Return the [x, y] coordinate for the center point of the cell that contains the specified text.  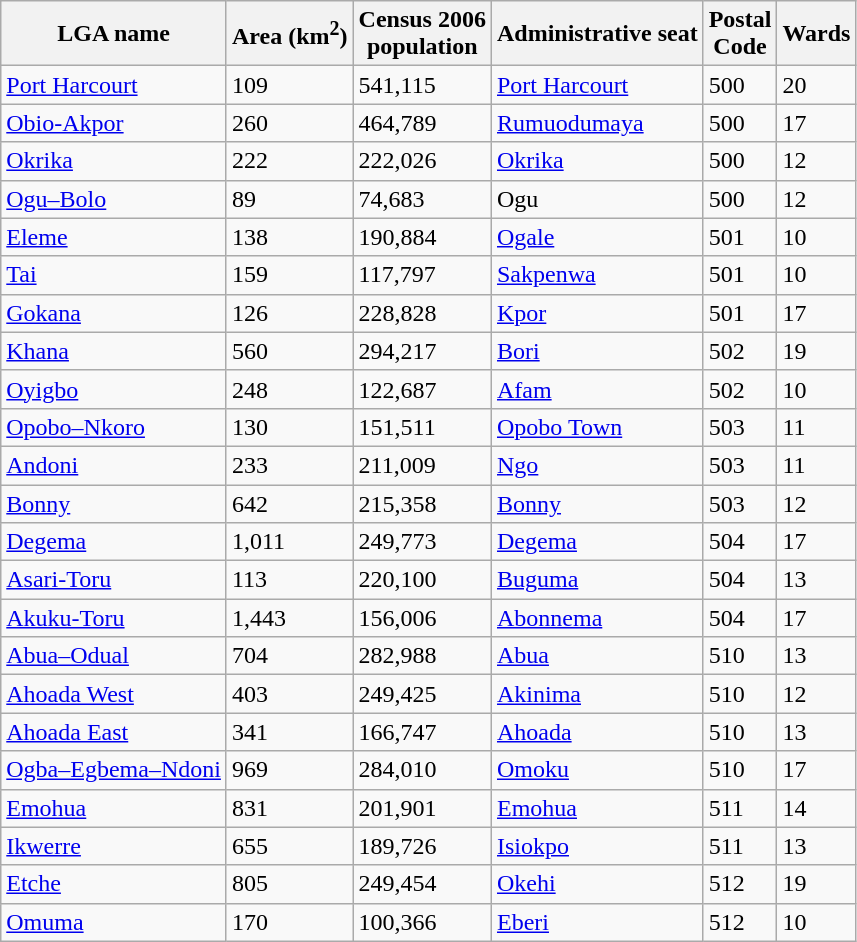
166,747 [422, 732]
100,366 [422, 922]
Omoku [597, 770]
Sakpenwa [597, 275]
Gokana [114, 313]
655 [290, 846]
Ogale [597, 237]
117,797 [422, 275]
109 [290, 85]
Census 2006 population [422, 34]
Ahoada West [114, 694]
Ahoada East [114, 732]
1,443 [290, 618]
138 [290, 237]
Bori [597, 351]
Ogba–Egbema–Ndoni [114, 770]
159 [290, 275]
Oyigbo [114, 389]
222 [290, 161]
Khana [114, 351]
464,789 [422, 123]
Abonnema [597, 618]
Asari-Toru [114, 580]
969 [290, 770]
Kpor [597, 313]
113 [290, 580]
249,773 [422, 542]
LGA name [114, 34]
Administrative seat [597, 34]
Buguma [597, 580]
Ogu [597, 199]
220,100 [422, 580]
Ngo [597, 465]
228,828 [422, 313]
190,884 [422, 237]
282,988 [422, 656]
541,115 [422, 85]
Akinima [597, 694]
Abua–Odual [114, 656]
151,511 [422, 427]
Omuma [114, 922]
Wards [816, 34]
Eberi [597, 922]
805 [290, 884]
Andoni [114, 465]
Abua [597, 656]
249,425 [422, 694]
201,901 [422, 808]
Ogu–Bolo [114, 199]
560 [290, 351]
20 [816, 85]
831 [290, 808]
Obio-Akpor [114, 123]
403 [290, 694]
156,006 [422, 618]
PostalCode [740, 34]
249,454 [422, 884]
Afam [597, 389]
130 [290, 427]
Ahoada [597, 732]
294,217 [422, 351]
1,011 [290, 542]
Area (km2) [290, 34]
89 [290, 199]
215,358 [422, 503]
233 [290, 465]
Akuku-Toru [114, 618]
122,687 [422, 389]
189,726 [422, 846]
Eleme [114, 237]
248 [290, 389]
Okehi [597, 884]
Isiokpo [597, 846]
211,009 [422, 465]
126 [290, 313]
74,683 [422, 199]
170 [290, 922]
222,026 [422, 161]
Opobo–Nkoro [114, 427]
Tai [114, 275]
260 [290, 123]
Rumuodumaya [597, 123]
284,010 [422, 770]
Ikwerre [114, 846]
Opobo Town [597, 427]
14 [816, 808]
Etche [114, 884]
341 [290, 732]
704 [290, 656]
642 [290, 503]
